Provide the [x, y] coordinate of the cell's center where the given text is located.  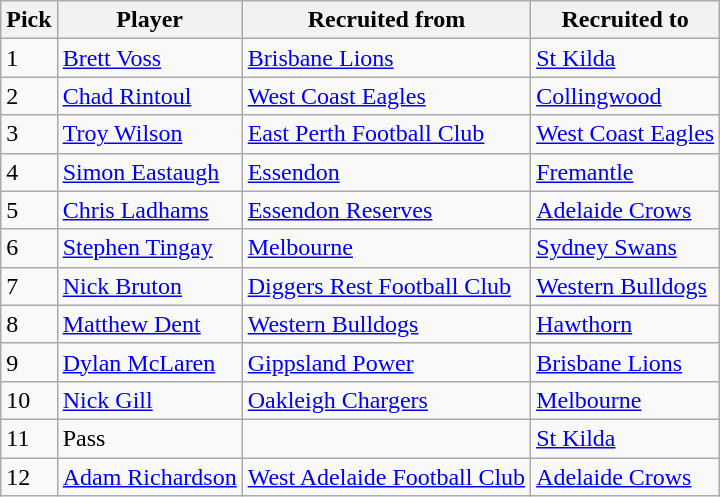
Diggers Rest Football Club [386, 286]
8 [29, 324]
7 [29, 286]
Stephen Tingay [150, 248]
Adam Richardson [150, 477]
Nick Bruton [150, 286]
Sydney Swans [626, 248]
Fremantle [626, 172]
Essendon [386, 172]
1 [29, 58]
Brett Voss [150, 58]
Nick Gill [150, 400]
Matthew Dent [150, 324]
East Perth Football Club [386, 134]
Collingwood [626, 96]
10 [29, 400]
Player [150, 20]
Oakleigh Chargers [386, 400]
5 [29, 210]
9 [29, 362]
Pass [150, 438]
Troy Wilson [150, 134]
Recruited to [626, 20]
11 [29, 438]
Pick [29, 20]
Simon Eastaugh [150, 172]
2 [29, 96]
4 [29, 172]
Hawthorn [626, 324]
3 [29, 134]
12 [29, 477]
West Adelaide Football Club [386, 477]
Chad Rintoul [150, 96]
Essendon Reserves [386, 210]
Dylan McLaren [150, 362]
Gippsland Power [386, 362]
Chris Ladhams [150, 210]
6 [29, 248]
Recruited from [386, 20]
